Search for the cell housing the specified text and yield its (x, y) center coordinate. 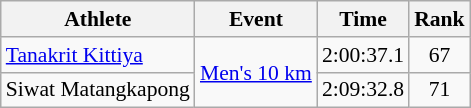
Athlete (98, 19)
2:09:32.8 (363, 90)
Men's 10 km (256, 72)
71 (440, 90)
Time (363, 19)
Tanakrit Kittiya (98, 55)
2:00:37.1 (363, 55)
Event (256, 19)
Rank (440, 19)
67 (440, 55)
Siwat Matangkapong (98, 90)
